Extract the (x, y) coordinate from the center of the cell holding the provided text.  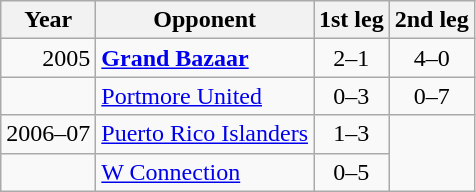
Opponent (205, 20)
0–5 (352, 172)
2006–07 (48, 134)
0–7 (432, 96)
Grand Bazaar (205, 58)
4–0 (432, 58)
Year (48, 20)
2005 (48, 58)
2–1 (352, 58)
W Connection (205, 172)
0–3 (352, 96)
1–3 (352, 134)
2nd leg (432, 20)
1st leg (352, 20)
Puerto Rico Islanders (205, 134)
Portmore United (205, 96)
